Identify which cell holds the provided text, then report its [X, Y] central coordinate. 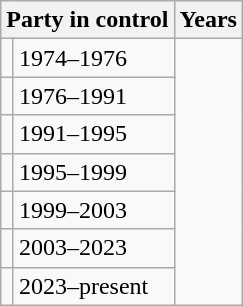
1976–1991 [94, 96]
1991–1995 [94, 134]
2003–2023 [94, 248]
1995–1999 [94, 172]
Party in control [88, 20]
1974–1976 [94, 58]
2023–present [94, 286]
1999–2003 [94, 210]
Years [208, 20]
